Return the (x, y) coordinate for the center point of the cell that contains the specified text.  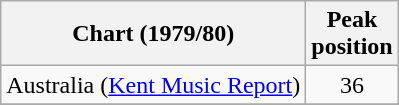
Chart (1979/80) (154, 34)
Peak position (352, 34)
36 (352, 85)
Australia (Kent Music Report) (154, 85)
